Return [x, y] of the center of cell containing provided text 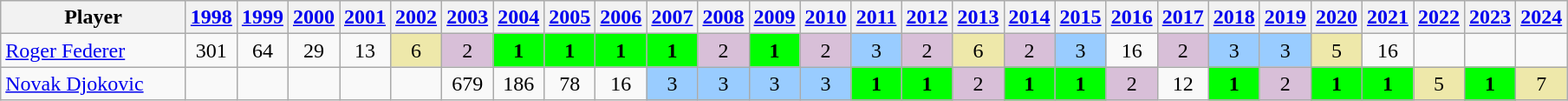
2006 [621, 17]
2007 [673, 17]
1999 [262, 17]
Roger Federer [94, 50]
2001 [366, 17]
1998 [211, 17]
186 [518, 84]
301 [211, 50]
2016 [1132, 17]
2005 [570, 17]
13 [366, 50]
2018 [1234, 17]
2021 [1387, 17]
78 [570, 84]
64 [262, 50]
2024 [1541, 17]
12 [1182, 84]
7 [1541, 84]
Novak Djokovic [94, 84]
2019 [1285, 17]
2009 [775, 17]
Player [94, 17]
2000 [314, 17]
2013 [978, 17]
2003 [468, 17]
2014 [1030, 17]
2004 [518, 17]
2012 [927, 17]
29 [314, 50]
2010 [825, 17]
2002 [416, 17]
2015 [1080, 17]
2020 [1337, 17]
2008 [723, 17]
2022 [1439, 17]
679 [468, 84]
2023 [1491, 17]
2017 [1182, 17]
2011 [876, 17]
